Detect which cell encompasses the target text, then output its [X, Y] center coordinate. 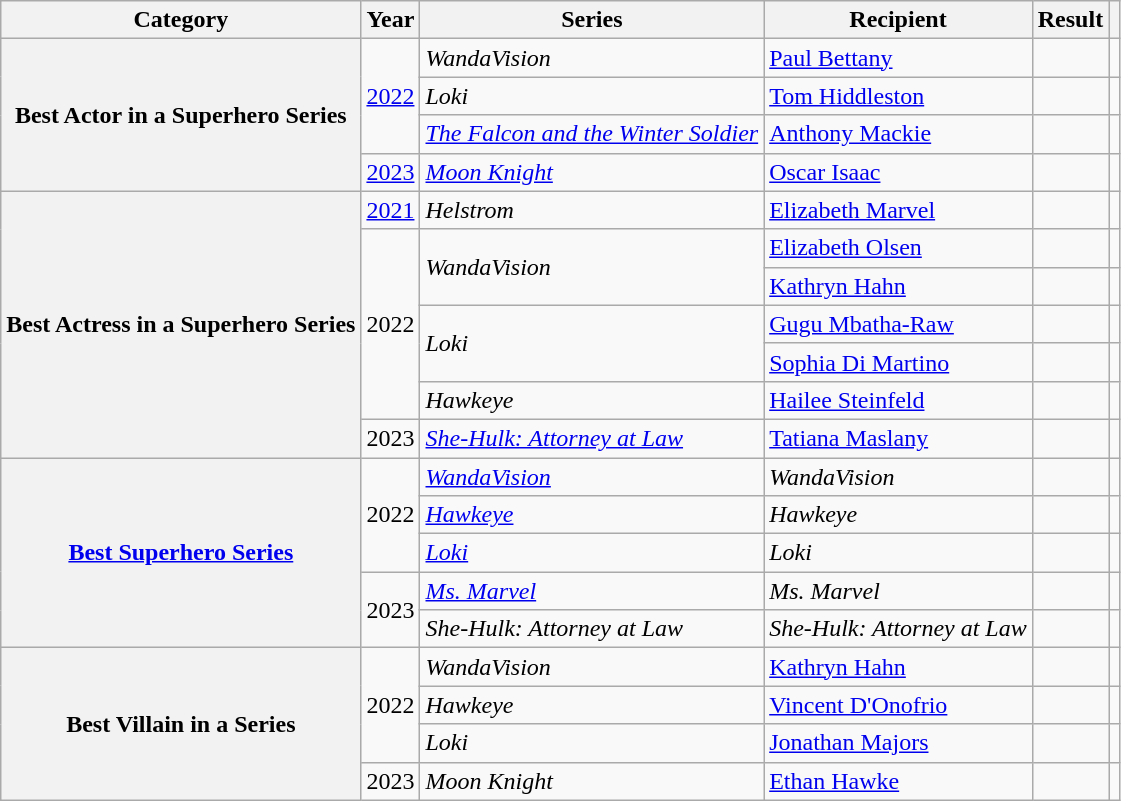
Result [1070, 20]
Best Villain in a Series [181, 724]
Elizabeth Marvel [898, 210]
Anthony Mackie [898, 134]
Hailee Steinfeld [898, 400]
Tom Hiddleston [898, 96]
Category [181, 20]
Best Actress in a Superhero Series [181, 324]
Best Superhero Series [181, 553]
Elizabeth Olsen [898, 248]
The Falcon and the Winter Soldier [592, 134]
Jonathan Majors [898, 743]
Vincent D'Onofrio [898, 705]
Ethan Hawke [898, 781]
Tatiana Maslany [898, 438]
Best Actor in a Superhero Series [181, 115]
Paul Bettany [898, 58]
Gugu Mbatha-Raw [898, 324]
Oscar Isaac [898, 172]
2021 [390, 210]
Recipient [898, 20]
Year [390, 20]
Helstrom [592, 210]
Sophia Di Martino [898, 362]
Series [592, 20]
